Provide the [X, Y] coordinate of the cell's center where the given text is located.  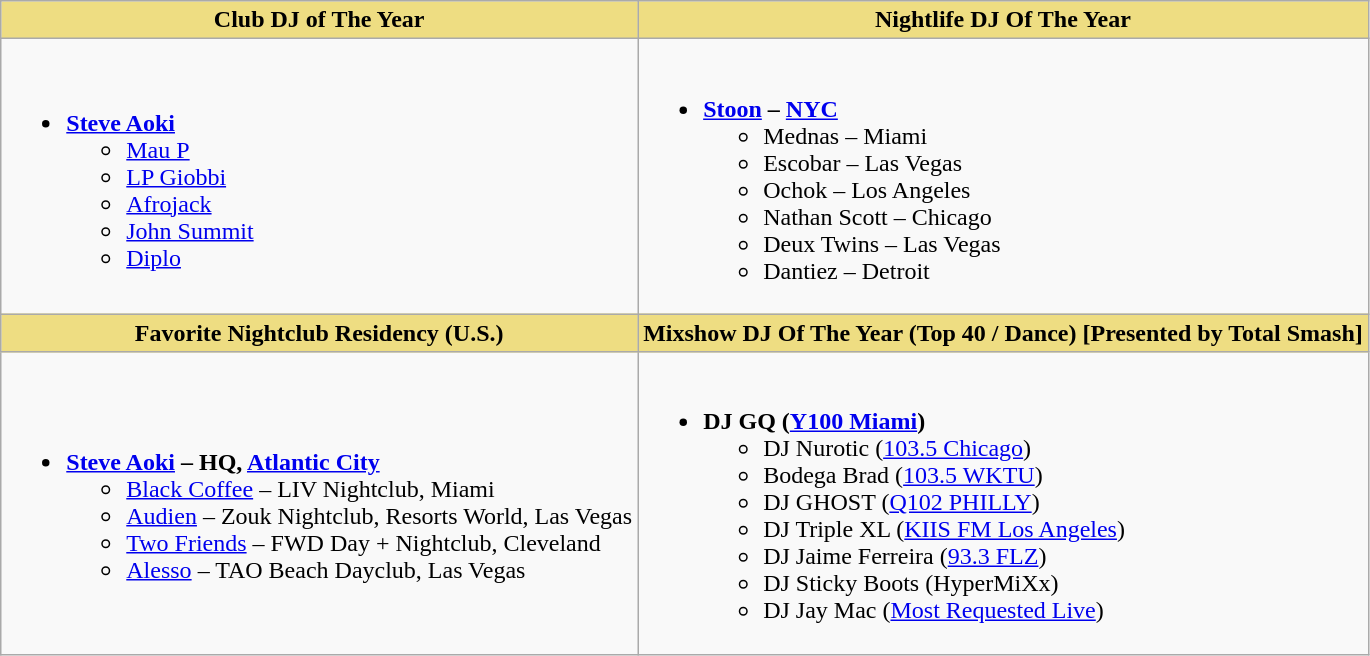
Steve AokiMau PLP GiobbiAfrojackJohn SummitDiplo [320, 176]
Club DJ of The Year [320, 20]
Mixshow DJ Of The Year (Top 40 / Dance) [Presented by Total Smash] [1004, 333]
Stoon – NYCMednas – MiamiEscobar – Las VegasOchok – Los AngelesNathan Scott – ChicagoDeux Twins – Las VegasDantiez – Detroit [1004, 176]
Nightlife DJ Of The Year [1004, 20]
Favorite Nightclub Residency (U.S.) [320, 333]
